For the text-containing cell, return its midpoint in (X, Y) coordinate format. 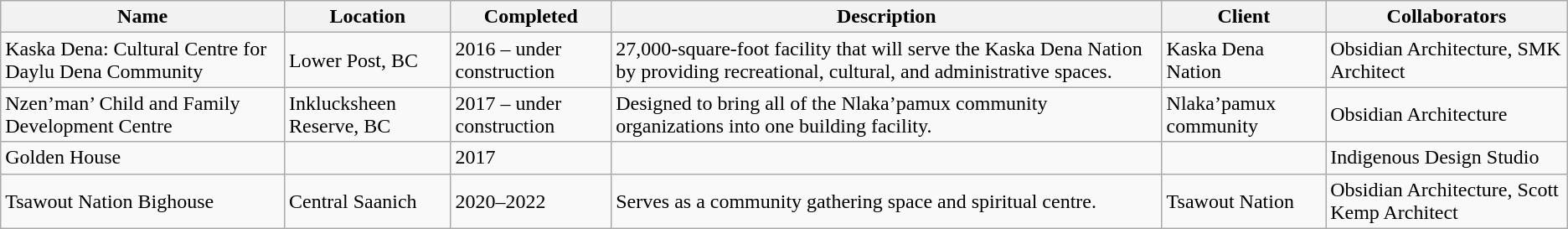
Inklucksheen Reserve, BC (367, 114)
Completed (531, 17)
Serves as a community gathering space and spiritual centre. (886, 201)
Kaska Dena: Cultural Centre for Daylu Dena Community (142, 60)
Nzen’man’ Child and Family Development Centre (142, 114)
Central Saanich (367, 201)
Location (367, 17)
Kaska Dena Nation (1244, 60)
Obsidian Architecture (1447, 114)
Lower Post, BC (367, 60)
Tsawout Nation Bighouse (142, 201)
Designed to bring all of the Nlaka’pamux community organizations into one building facility. (886, 114)
Description (886, 17)
2020–2022 (531, 201)
Indigenous Design Studio (1447, 158)
2017 (531, 158)
2017 – under construction (531, 114)
27,000-square-foot facility that will serve the Kaska Dena Nation by providing recreational, cultural, and administrative spaces. (886, 60)
Collaborators (1447, 17)
2016 – under construction (531, 60)
Client (1244, 17)
Obsidian Architecture, Scott Kemp Architect (1447, 201)
Name (142, 17)
Tsawout Nation (1244, 201)
Golden House (142, 158)
Nlaka’pamux community (1244, 114)
Obsidian Architecture, SMK Architect (1447, 60)
